Scan for the cell matching the given text and deliver its (X, Y) coordinate at center. 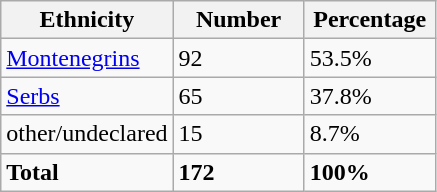
Montenegrins (87, 58)
37.8% (370, 96)
other/undeclared (87, 134)
15 (238, 134)
53.5% (370, 58)
8.7% (370, 134)
Number (238, 20)
65 (238, 96)
Ethnicity (87, 20)
Total (87, 172)
172 (238, 172)
100% (370, 172)
Serbs (87, 96)
92 (238, 58)
Percentage (370, 20)
